Capture the cell that displays the provided text and extract its (x, y) central coordinate. 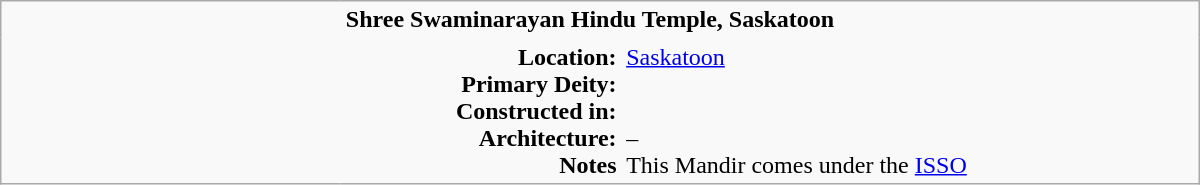
Shree Swaminarayan Hindu Temple, Saskatoon (770, 20)
Saskatoon – This Mandir comes under the ISSO (910, 110)
Location: Primary Deity:Constructed in:Architecture:Notes (481, 110)
